For the text-containing cell, return its midpoint in [x, y] coordinate format. 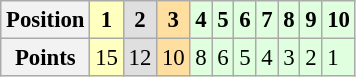
12 [140, 58]
15 [106, 58]
9 [311, 20]
7 [267, 20]
Points [46, 58]
Position [46, 20]
